Determine the [x, y] coordinate at the center of the cell enclosing the given text.  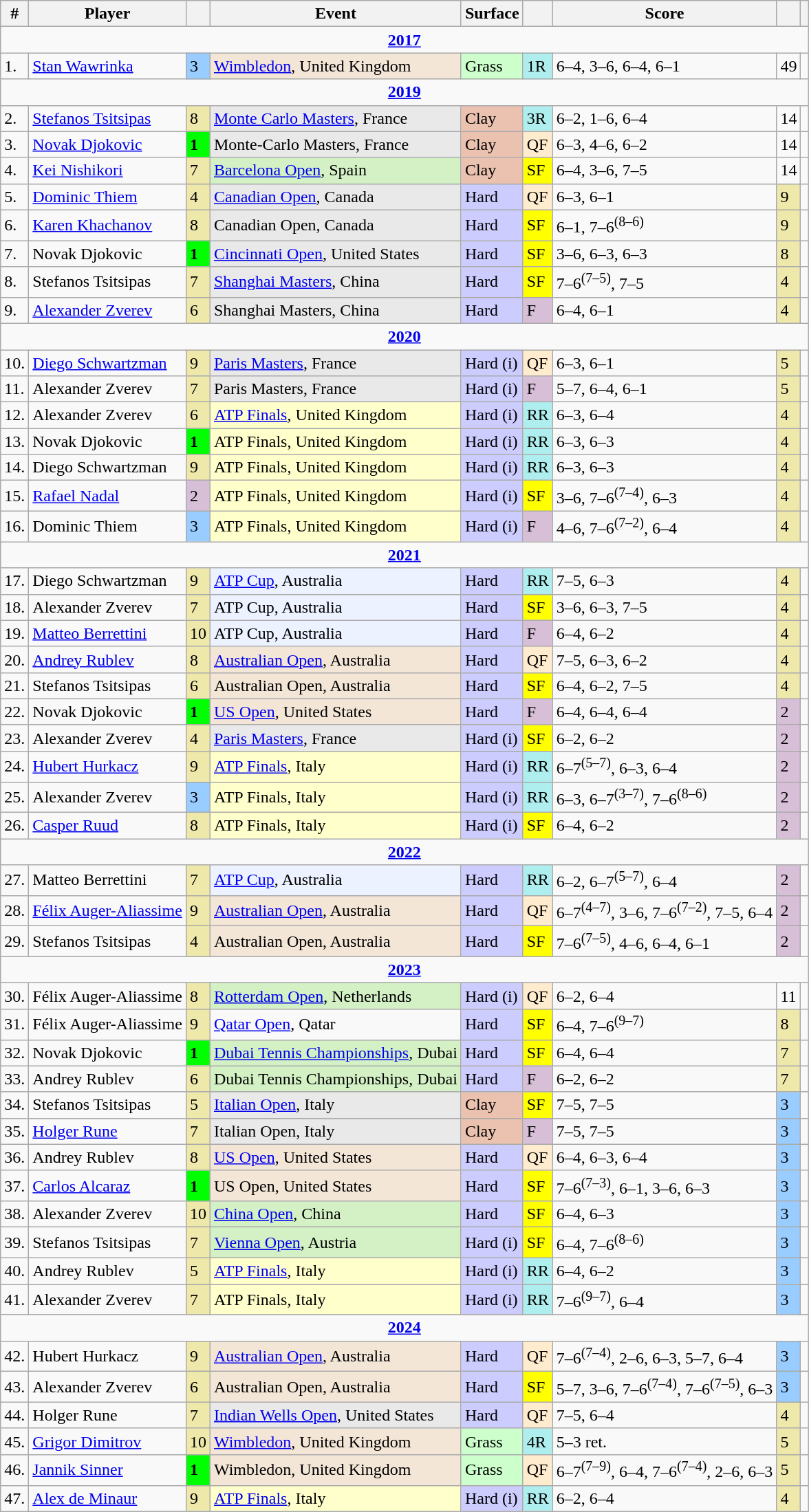
6–7(7–9), 6–4, 7–6(7–4), 2–6, 6–3 [665, 1470]
6–4, 6–4, 6–4 [665, 712]
7–6(7–5), 7–5 [665, 282]
30. [15, 996]
7–6(7–3), 6–1, 3–6, 6–3 [665, 1185]
43. [15, 1388]
34. [15, 1105]
13. [15, 441]
2020 [404, 336]
6–2, 1–6, 6–4 [665, 118]
39. [15, 1243]
4. [15, 171]
32. [15, 1053]
7. [15, 254]
3–6, 7–6(7–4), 6–3 [665, 496]
China Open, China [336, 1214]
4–6, 7–6(7–2), 6–4 [665, 527]
25. [15, 798]
Event [336, 14]
33. [15, 1079]
12. [15, 415]
49 [788, 66]
7–6(7–4), 2–6, 6–3, 5–7, 6–4 [665, 1356]
Barcelona Open, Spain [336, 171]
2019 [404, 92]
# [15, 14]
29. [15, 942]
11 [788, 996]
46. [15, 1470]
27. [15, 880]
7–6(7–5), 4–6, 6–4, 6–1 [665, 942]
Grigor Dimitrov [107, 1441]
6–4, 6–1 [665, 310]
17. [15, 581]
9. [15, 310]
44. [15, 1415]
6–4, 6–3, 6–4 [665, 1157]
18. [15, 607]
6–3, 6–4 [665, 415]
3R [538, 118]
6–4, 3–6, 6–4, 6–1 [665, 66]
6–4, 7–6(8–6) [665, 1243]
Player [107, 14]
7–5, 6–3 [665, 581]
22. [15, 712]
20. [15, 659]
Surface [492, 14]
Monte-Carlo Masters, France [336, 144]
7–5, 6–4 [665, 1415]
1. [15, 66]
Score [665, 14]
11. [15, 389]
3–6, 6–3, 6–3 [665, 254]
Cincinnati Open, United States [336, 254]
1R [538, 66]
Alex de Minaur [107, 1498]
7–5, 6–3, 6–2 [665, 659]
6–4, 6–3 [665, 1214]
14. [15, 468]
23. [15, 738]
37. [15, 1185]
Rotterdam Open, Netherlands [336, 996]
47. [15, 1498]
15. [15, 496]
5–3 ret. [665, 1441]
2. [15, 118]
7–6(9–7), 6–4 [665, 1300]
2022 [404, 852]
6–7(5–7), 6–3, 6–4 [665, 766]
6–4, 6–4 [665, 1053]
2017 [404, 40]
35. [15, 1131]
5–7, 3–6, 7–6(7–4), 7–6(7–5), 6–3 [665, 1388]
8. [15, 282]
19. [15, 633]
3. [15, 144]
6–7(4–7), 3–6, 7–6(7–2), 7–5, 6–4 [665, 910]
6. [15, 226]
Stan Wawrinka [107, 66]
10. [15, 363]
41. [15, 1300]
Indian Wells Open, United States [336, 1415]
42. [15, 1356]
38. [15, 1214]
26. [15, 826]
2021 [404, 555]
2024 [404, 1328]
Monte Carlo Masters, France [336, 118]
3–6, 6–3, 7–5 [665, 607]
Casper Ruud [107, 826]
6–4, 6–2, 7–5 [665, 686]
6–1, 7–6(8–6) [665, 226]
Kei Nishikori [107, 171]
40. [15, 1271]
45. [15, 1441]
2023 [404, 969]
5. [15, 197]
Rafael Nadal [107, 496]
6–3, 4–6, 6–2 [665, 144]
Vienna Open, Austria [336, 1243]
Karen Khachanov [107, 226]
31. [15, 1025]
24. [15, 766]
Carlos Alcaraz [107, 1185]
6–2, 6–7(5–7), 6–4 [665, 880]
5–7, 6–4, 6–1 [665, 389]
6–4, 3–6, 7–5 [665, 171]
4R [538, 1441]
36. [15, 1157]
21. [15, 686]
16. [15, 527]
Qatar Open, Qatar [336, 1025]
Jannik Sinner [107, 1470]
28. [15, 910]
6–3, 6–7(3–7), 7–6(8–6) [665, 798]
6–4, 7–6(9–7) [665, 1025]
